Identify which cell holds the provided text, then report its (X, Y) central coordinate. 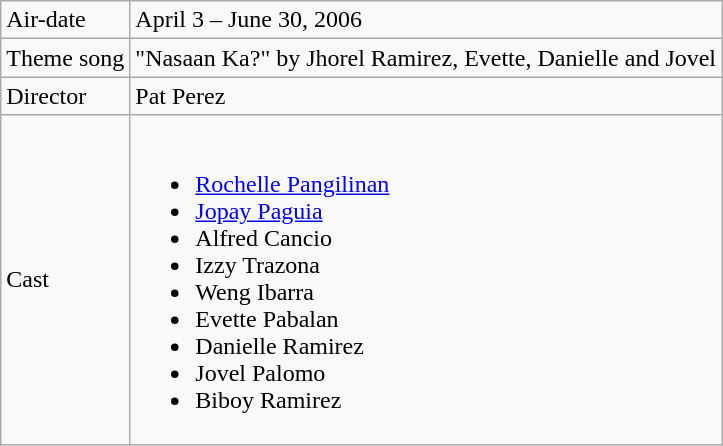
April 3 – June 30, 2006 (426, 20)
Pat Perez (426, 96)
Air-date (66, 20)
Theme song (66, 58)
Cast (66, 280)
"Nasaan Ka?" by Jhorel Ramirez, Evette, Danielle and Jovel (426, 58)
Director (66, 96)
Rochelle PangilinanJopay PaguiaAlfred CancioIzzy TrazonaWeng IbarraEvette PabalanDanielle RamirezJovel PalomoBiboy Ramirez (426, 280)
